Scan for the cell matching the given text and deliver its [x, y] coordinate at center. 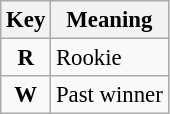
Past winner [110, 95]
R [26, 58]
Meaning [110, 20]
Key [26, 20]
Rookie [110, 58]
W [26, 95]
